Return [x, y] of the center of cell containing provided text 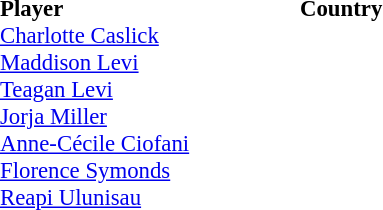
Florence Symonds [150, 170]
Maddison Levi [150, 62]
Teagan Levi [150, 90]
Charlotte Caslick [150, 36]
Jorja Miller [150, 116]
Anne-Cécile Ciofani [150, 144]
